Pinpoint the cell where the given text exists, returning its [x, y] midpoint coordinate. 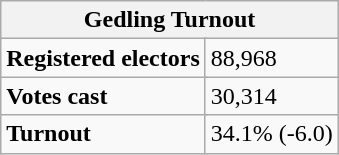
34.1% (-6.0) [272, 134]
Turnout [104, 134]
Registered electors [104, 58]
Gedling Turnout [170, 20]
Votes cast [104, 96]
30,314 [272, 96]
88,968 [272, 58]
